Scan for the cell matching the given text and deliver its [x, y] coordinate at center. 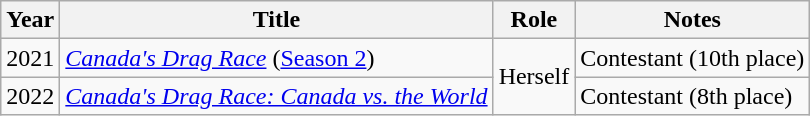
2021 [30, 58]
Notes [692, 20]
Herself [534, 77]
Contestant (8th place) [692, 96]
2022 [30, 96]
Year [30, 20]
Canada's Drag Race (Season 2) [276, 58]
Title [276, 20]
Canada's Drag Race: Canada vs. the World [276, 96]
Role [534, 20]
Contestant (10th place) [692, 58]
